Return the [X, Y] coordinate for the center point of the cell that contains the specified text.  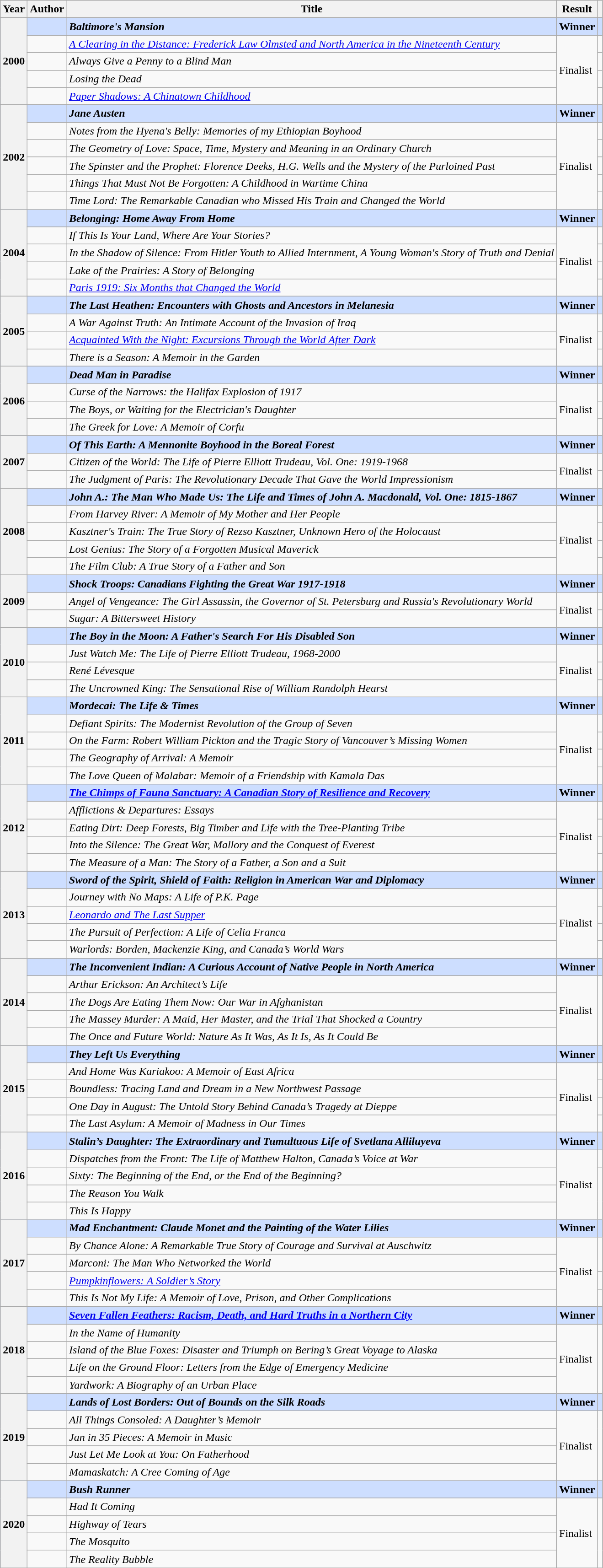
A War Against Truth: An Intimate Account of the Invasion of Iraq [312, 323]
Journey with No Maps: A Life of P.K. Page [312, 897]
Paper Shadows: A Chinatown Childhood [312, 96]
Sixty: The Beginning of the End, or the End of the Beginning? [312, 1176]
2002 [14, 157]
2011 [14, 740]
By Chance Alone: A Remarkable True Story of Courage and Survival at Auschwitz [312, 1245]
From Harvey River: A Memoir of My Mother and Her People [312, 514]
Losing the Dead [312, 79]
Year [14, 9]
And Home Was Kariakoo: A Memoir of East Africa [312, 1072]
The Greek for Love: A Memoir of Corfu [312, 427]
Just Let Me Look at You: On Fatherhood [312, 1455]
Time Lord: The Remarkable Canadian who Missed His Train and Changed the World [312, 200]
2012 [14, 828]
2016 [14, 1176]
Had It Coming [312, 1507]
Pumpkinflowers: A Soldier’s Story [312, 1280]
The Last Asylum: A Memoir of Madness in Our Times [312, 1124]
The Last Heathen: Encounters with Ghosts and Ancestors in Melanesia [312, 305]
Bush Runner [312, 1489]
Mamaskatch: A Cree Coming of Age [312, 1472]
Result [577, 9]
Leonardo and The Last Supper [312, 915]
2014 [14, 1002]
The Measure of a Man: The Story of a Father, a Son and a Suit [312, 862]
Author [47, 9]
The Spinster and the Prophet: Florence Deeks, H.G. Wells and the Mystery of the Purloined Past [312, 166]
Into the Silence: The Great War, Mallory and the Conquest of Everest [312, 845]
The Pursuit of Perfection: A Life of Celia Franca [312, 932]
Jane Austen [312, 113]
Seven Fallen Feathers: Racism, Death, and Hard Truths in a Northern City [312, 1315]
2010 [14, 662]
Mad Enchantment: Claude Monet and the Painting of the Water Lilies [312, 1228]
Acquainted With the Night: Excursions Through the World After Dark [312, 340]
Jan in 35 Pieces: A Memoir in Music [312, 1437]
Sword of the Spirit, Shield of Faith: Religion in American War and Diplomacy [312, 880]
The Love Queen of Malabar: Memoir of a Friendship with Kamala Das [312, 776]
The Geometry of Love: Space, Time, Mystery and Meaning in an Ordinary Church [312, 148]
This Is Not My Life: A Memoir of Love, Prison, and Other Complications [312, 1298]
2015 [14, 1088]
The Chimps of Fauna Sanctuary: A Canadian Story of Resilience and Recovery [312, 793]
Dead Man in Paradise [312, 375]
Highway of Tears [312, 1524]
The Boys, or Waiting for the Electrician's Daughter [312, 410]
2008 [14, 531]
2019 [14, 1437]
This Is Happy [312, 1211]
The Judgment of Paris: The Revolutionary Decade That Gave the World Impressionism [312, 479]
Angel of Vengeance: The Girl Assassin, the Governor of St. Petersburg and Russia's Revolutionary World [312, 601]
The Reason You Walk [312, 1193]
2005 [14, 331]
Warlords: Borden, Mackenzie King, and Canada’s World Wars [312, 949]
Yardwork: A Biography of an Urban Place [312, 1385]
Boundless: Tracing Land and Dream in a New Northwest Passage [312, 1089]
The Reality Bubble [312, 1559]
2020 [14, 1524]
Paris 1919: Six Months that Changed the World [312, 288]
Kasztner's Train: The True Story of Rezso Kasztner, Unknown Hero of the Holocaust [312, 532]
2009 [14, 601]
Defiant Spirits: The Modernist Revolution of the Group of Seven [312, 723]
Lost Genius: The Story of a Forgotten Musical Maverick [312, 549]
All Things Consoled: A Daughter’s Memoir [312, 1420]
Marconi: The Man Who Networked the World [312, 1263]
Eating Dirt: Deep Forests, Big Timber and Life with the Tree-Planting Tribe [312, 828]
Just Watch Me: The Life of Pierre Elliott Trudeau, 1968-2000 [312, 653]
Curse of the Narrows: the Halifax Explosion of 1917 [312, 392]
In the Name of Humanity [312, 1333]
Of This Earth: A Mennonite Boyhood in the Boreal Forest [312, 444]
The Inconvenient Indian: A Curious Account of Native People in North America [312, 967]
Title [312, 9]
Always Give a Penny to a Blind Man [312, 61]
Arthur Erickson: An Architect’s Life [312, 984]
Island of the Blue Foxes: Disaster and Triumph on Bering’s Great Voyage to Alaska [312, 1350]
The Film Club: A True Story of a Father and Son [312, 566]
2017 [14, 1263]
The Geography of Arrival: A Memoir [312, 758]
Life on the Ground Floor: Letters from the Edge of Emergency Medicine [312, 1368]
The Massey Murder: A Maid, Her Master, and the Trial That Shocked a Country [312, 1019]
2000 [14, 61]
They Left Us Everything [312, 1054]
2007 [14, 462]
Sugar: A Bittersweet History [312, 619]
Baltimore's Mansion [312, 27]
2006 [14, 401]
Things That Must Not Be Forgotten: A Childhood in Wartime China [312, 183]
2018 [14, 1350]
Citizen of the World: The Life of Pierre Elliott Trudeau, Vol. One: 1919-1968 [312, 462]
René Lévesque [312, 671]
In the Shadow of Silence: From Hitler Youth to Allied Internment, A Young Woman's Story of Truth and Denial [312, 253]
Afflictions & Departures: Essays [312, 810]
A Clearing in the Distance: Frederick Law Olmsted and North America in the Nineteenth Century [312, 44]
Belonging: Home Away From Home [312, 218]
The Once and Future World: Nature As It Was, As It Is, As It Could Be [312, 1036]
Lake of the Prairies: A Story of Belonging [312, 270]
If This Is Your Land, Where Are Your Stories? [312, 236]
Mordecai: The Life & Times [312, 706]
Dispatches from the Front: The Life of Matthew Halton, Canada’s Voice at War [312, 1158]
The Uncrowned King: The Sensational Rise of William Randolph Hearst [312, 688]
On the Farm: Robert William Pickton and the Tragic Story of Vancouver’s Missing Women [312, 740]
The Boy in the Moon: A Father's Search For His Disabled Son [312, 636]
The Dogs Are Eating Them Now: Our War in Afghanistan [312, 1002]
Lands of Lost Borders: Out of Bounds on the Silk Roads [312, 1402]
Notes from the Hyena's Belly: Memories of my Ethiopian Boyhood [312, 131]
Shock Troops: Canadians Fighting the Great War 1917-1918 [312, 584]
The Mosquito [312, 1541]
One Day in August: The Untold Story Behind Canada’s Tragedy at Dieppe [312, 1106]
John A.: The Man Who Made Us: The Life and Times of John A. Macdonald, Vol. One: 1815-1867 [312, 496]
2004 [14, 253]
2013 [14, 915]
Stalin’s Daughter: The Extraordinary and Tumultuous Life of Svetlana Alliluyeva [312, 1141]
There is a Season: A Memoir in the Garden [312, 357]
